Provide the [X, Y] coordinate of the cell's center where the given text is located.  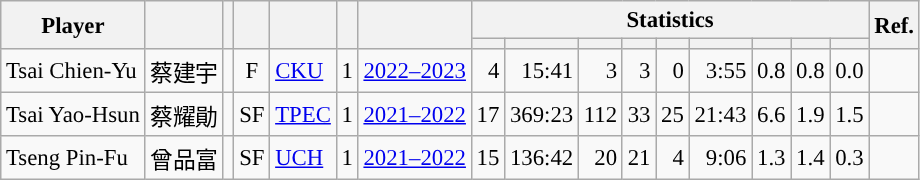
1.5 [850, 115]
136:42 [542, 158]
2022–2023 [414, 71]
Player [73, 25]
0.0 [850, 71]
15:41 [542, 71]
蔡耀勛 [184, 115]
369:23 [542, 115]
17 [488, 115]
Statistics [670, 20]
0 [672, 71]
33 [638, 115]
1.9 [810, 115]
21:43 [720, 115]
UCH [303, 158]
112 [601, 115]
蔡建宇 [184, 71]
F [252, 71]
1.3 [772, 158]
Ref. [894, 25]
曾品富 [184, 158]
Tsai Yao-Hsun [73, 115]
CKU [303, 71]
3:55 [720, 71]
Tseng Pin-Fu [73, 158]
0.3 [850, 158]
20 [601, 158]
1.4 [810, 158]
Tsai Chien-Yu [73, 71]
6.6 [772, 115]
21 [638, 158]
15 [488, 158]
25 [672, 115]
TPEC [303, 115]
9:06 [720, 158]
